Output the (X, Y) coordinate of the center of the cell containing the given text.  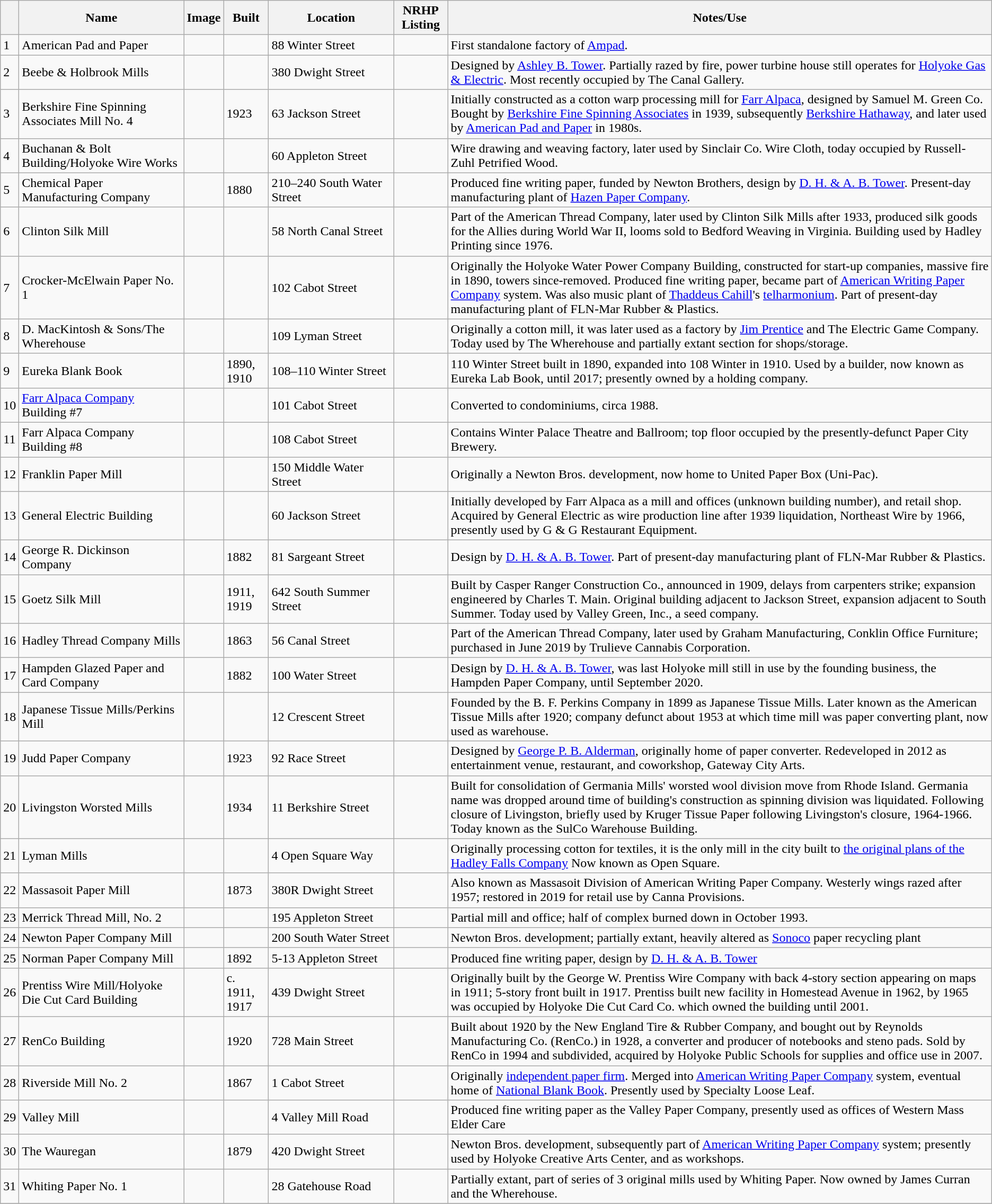
Image (203, 18)
Originally a Newton Bros. development, now home to United Paper Box (Uni-Pac). (720, 474)
150 Middle Water Street (331, 474)
Prentiss Wire Mill/Holyoke Die Cut Card Building (102, 992)
Name (102, 18)
100 Water Street (331, 675)
9 (10, 371)
10 (10, 405)
Notes/Use (720, 18)
Chemical Paper Manufacturing Company (102, 190)
Judd Paper Company (102, 759)
15 (10, 599)
108–110 Winter Street (331, 371)
1873 (246, 890)
4 Valley Mill Road (331, 1118)
439 Dwight Street (331, 992)
Farr Alpaca Company Building #7 (102, 405)
2 (10, 72)
Merrick Thread Mill, No. 2 (102, 917)
21 (10, 856)
108 Cabot Street (331, 440)
420 Dwight Street (331, 1152)
29 (10, 1118)
RenCo Building (102, 1041)
30 (10, 1152)
380R Dwight Street (331, 890)
22 (10, 890)
First standalone factory of Ampad. (720, 45)
Norman Paper Company Mill (102, 958)
Valley Mill (102, 1118)
11 (10, 440)
Clinton Silk Mill (102, 231)
81 Sargeant Street (331, 557)
1890, 1910 (246, 371)
1863 (246, 641)
Hampden Glazed Paper and Card Company (102, 675)
27 (10, 1041)
Eureka Blank Book (102, 371)
8 (10, 336)
c. 1911, 1917 (246, 992)
1 Cabot Street (331, 1083)
12 (10, 474)
Newton Paper Company Mill (102, 938)
1879 (246, 1152)
Produced fine writing paper as the Valley Paper Company, presently used as offices of Western Mass Elder Care (720, 1118)
1 (10, 45)
60 Jackson Street (331, 516)
Berkshire Fine Spinning Associates Mill No. 4 (102, 114)
1911, 1919 (246, 599)
NRHP Listing (421, 18)
1880 (246, 190)
28 Gatehouse Road (331, 1187)
Lyman Mills (102, 856)
92 Race Street (331, 759)
23 (10, 917)
Riverside Mill No. 2 (102, 1083)
18 (10, 717)
Buchanan & Bolt Building/Holyoke Wire Works (102, 156)
Converted to condominiums, circa 1988. (720, 405)
Partially extant, part of series of 3 original mills used by Whiting Paper. Now owned by James Curran and the Wherehouse. (720, 1187)
Franklin Paper Mill (102, 474)
17 (10, 675)
5-13 Appleton Street (331, 958)
210–240 South Water Street (331, 190)
Goetz Silk Mill (102, 599)
General Electric Building (102, 516)
Crocker-McElwain Paper No. 1 (102, 287)
Beebe & Holbrook Mills (102, 72)
Design by D. H. & A. B. Tower, was last Holyoke mill still in use by the founding business, the Hampden Paper Company, until September 2020. (720, 675)
Produced fine writing paper, funded by Newton Brothers, design by D. H. & A. B. Tower. Present-day manufacturing plant of Hazen Paper Company. (720, 190)
88 Winter Street (331, 45)
Hadley Thread Company Mills (102, 641)
D. MacKintosh & Sons/The Wherehouse (102, 336)
1892 (246, 958)
Wire drawing and weaving factory, later used by Sinclair Co. Wire Cloth, today occupied by Russell-Zuhl Petrified Wood. (720, 156)
63 Jackson Street (331, 114)
Partial mill and office; half of complex burned down in October 1993. (720, 917)
7 (10, 287)
20 (10, 807)
Built (246, 18)
16 (10, 641)
14 (10, 557)
109 Lyman Street (331, 336)
56 Canal Street (331, 641)
Contains Winter Palace Theatre and Ballroom; top floor occupied by the presently-defunct Paper City Brewery. (720, 440)
101 Cabot Street (331, 405)
195 Appleton Street (331, 917)
American Pad and Paper (102, 45)
Livingston Worsted Mills (102, 807)
Massasoit Paper Mill (102, 890)
4 Open Square Way (331, 856)
5 (10, 190)
Location (331, 18)
12 Crescent Street (331, 717)
102 Cabot Street (331, 287)
28 (10, 1083)
200 South Water Street (331, 938)
728 Main Street (331, 1041)
19 (10, 759)
60 Appleton Street (331, 156)
Whiting Paper No. 1 (102, 1187)
3 (10, 114)
Japanese Tissue Mills/Perkins Mill (102, 717)
24 (10, 938)
Newton Bros. development; partially extant, heavily altered as Sonoco paper recycling plant (720, 938)
1934 (246, 807)
Design by D. H. & A. B. Tower. Part of present-day manufacturing plant of FLN-Mar Rubber & Plastics. (720, 557)
4 (10, 156)
642 South Summer Street (331, 599)
13 (10, 516)
Produced fine writing paper, design by D. H. & A. B. Tower (720, 958)
George R. Dickinson Company (102, 557)
1867 (246, 1083)
31 (10, 1187)
The Wauregan (102, 1152)
6 (10, 231)
Farr Alpaca Company Building #8 (102, 440)
58 North Canal Street (331, 231)
26 (10, 992)
1920 (246, 1041)
25 (10, 958)
11 Berkshire Street (331, 807)
380 Dwight Street (331, 72)
